Extract the [x, y] coordinate from the center of the cell holding the provided text.  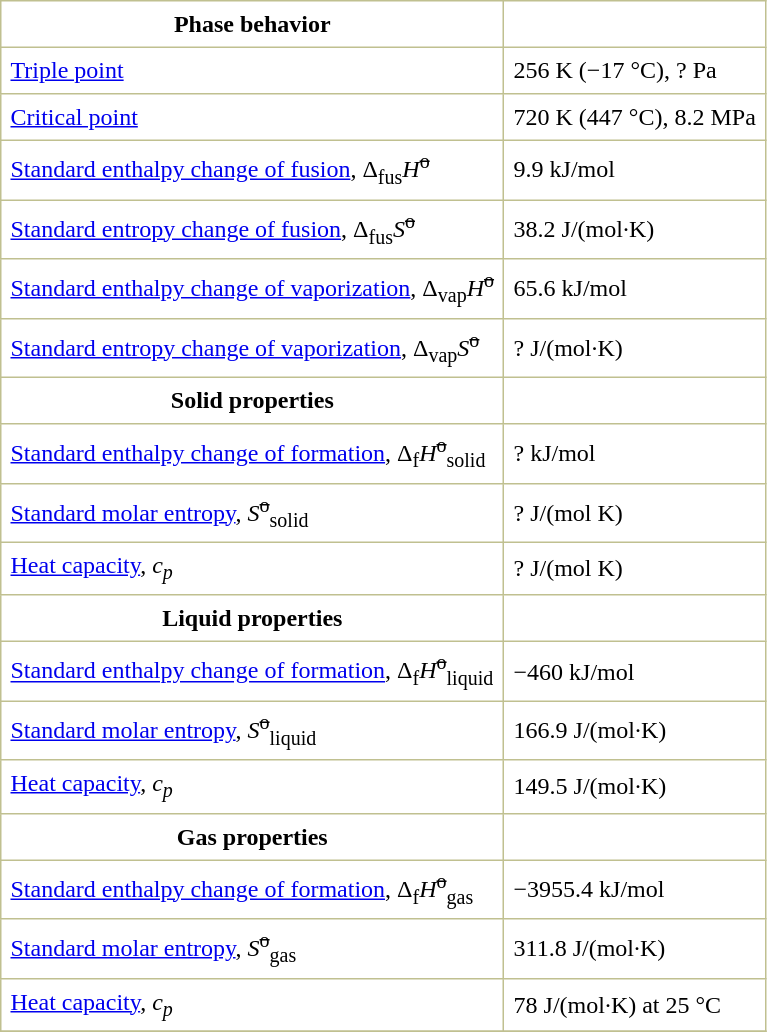
Standard enthalpy change of fusion, ΔfusHo [252, 170]
256 K (−17 °C), ? Pa [635, 70]
Liquid properties [252, 618]
? kJ/mol [635, 454]
Standard enthalpy change of formation, ΔfHosolid [252, 454]
149.5 J/(mol·K) [635, 786]
Critical point [252, 117]
720 K (447 °C), 8.2 MPa [635, 117]
Standard molar entropy, Sogas [252, 948]
Triple point [252, 70]
78 J/(mol·K) at 25 °C [635, 1004]
166.9 J/(mol·K) [635, 730]
Phase behavior [252, 24]
9.9 kJ/mol [635, 170]
65.6 kJ/mol [635, 288]
Standard molar entropy, Soliquid [252, 730]
Gas properties [252, 836]
Standard molar entropy, Sosolid [252, 512]
Standard entropy change of vaporization, ΔvapSo [252, 348]
Standard enthalpy change of formation, ΔfHogas [252, 890]
Solid properties [252, 400]
38.2 J/(mol·K) [635, 230]
Standard entropy change of fusion, ΔfusSo [252, 230]
−460 kJ/mol [635, 672]
Standard enthalpy change of vaporization, ΔvapHo [252, 288]
−3955.4 kJ/mol [635, 890]
311.8 J/(mol·K) [635, 948]
Standard enthalpy change of formation, ΔfHoliquid [252, 672]
? J/(mol·K) [635, 348]
